Search for the cell housing the specified text and yield its (x, y) center coordinate. 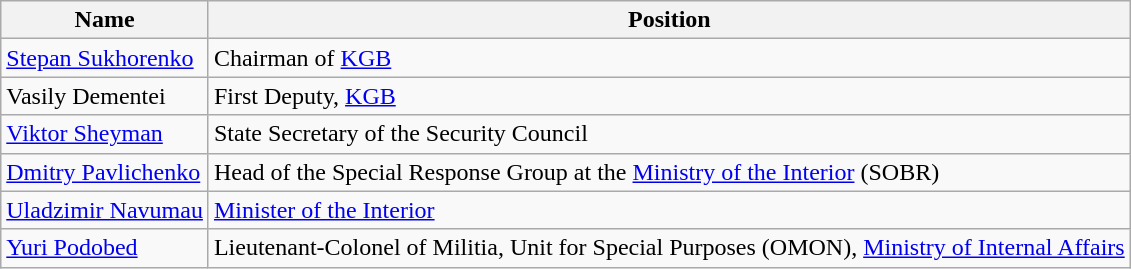
Chairman of KGB (669, 58)
Dmitry Pavlichenko (105, 172)
Name (105, 20)
Stepan Sukhorenko (105, 58)
Viktor Sheyman (105, 134)
Uladzimir Navumau (105, 210)
Position (669, 20)
Vasily Dementei (105, 96)
Lieutenant-Colonel of Militia, Unit for Special Purposes (OMON), Ministry of Internal Affairs (669, 248)
Yuri Podobed (105, 248)
Head of the Special Response Group at the Ministry of the Interior (SOBR) (669, 172)
Minister of the Interior (669, 210)
First Deputy, KGB (669, 96)
State Secretary of the Security Council (669, 134)
